Locate the cell with the specified text and output its [X, Y] center coordinate. 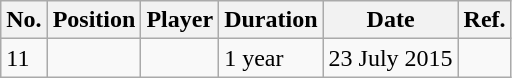
Duration [271, 20]
Position [94, 20]
23 July 2015 [390, 58]
Ref. [484, 20]
No. [24, 20]
Date [390, 20]
1 year [271, 58]
Player [180, 20]
11 [24, 58]
